Output the (X, Y) coordinate of the center of the cell containing the given text.  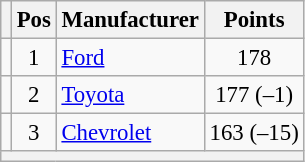
Pos (34, 20)
Toyota (130, 95)
Chevrolet (130, 133)
Ford (130, 58)
1 (34, 58)
3 (34, 133)
163 (–15) (254, 133)
177 (–1) (254, 95)
Manufacturer (130, 20)
178 (254, 58)
2 (34, 95)
Points (254, 20)
